Pinpoint the cell where the given text exists, returning its [x, y] midpoint coordinate. 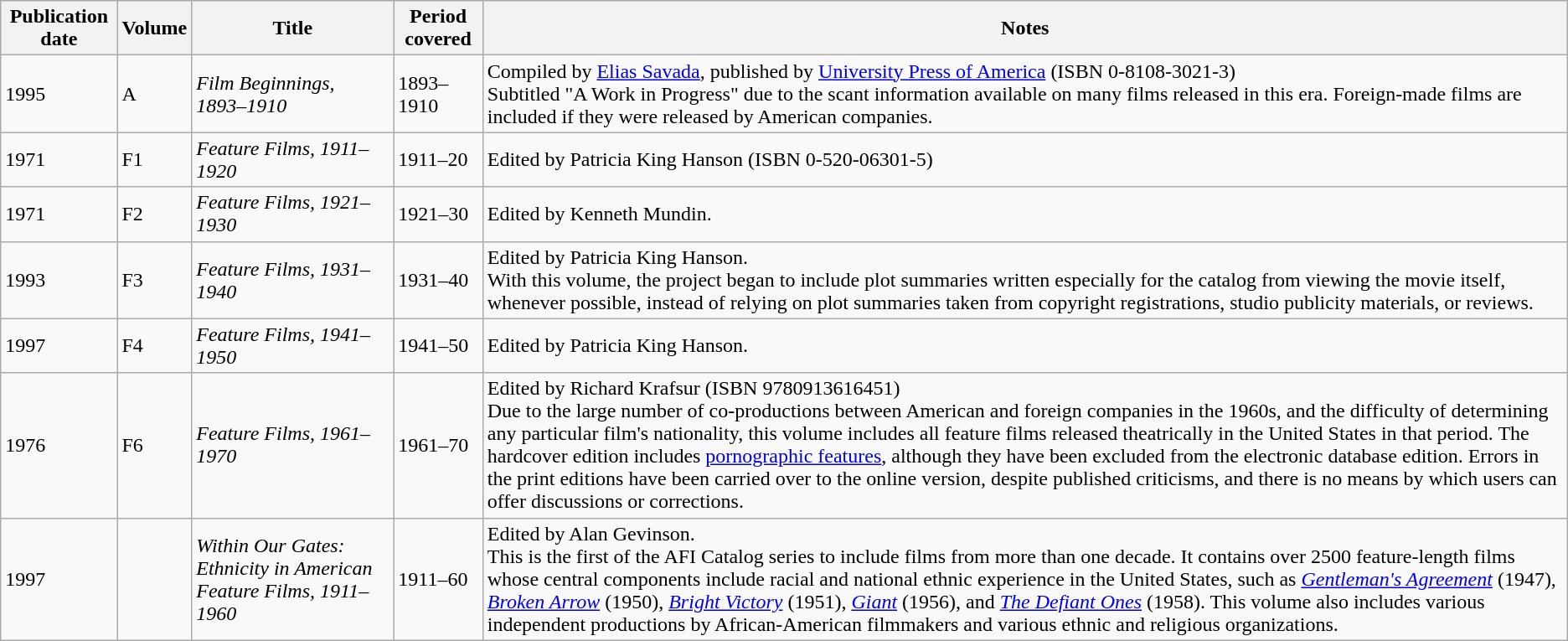
1911–60 [438, 579]
Within Our Gates: Ethnicity in American Feature Films, 1911–1960 [293, 579]
Feature Films, 1941–1950 [293, 345]
1941–50 [438, 345]
1893–1910 [438, 94]
F4 [154, 345]
Edited by Kenneth Mundin. [1025, 215]
Volume [154, 28]
F3 [154, 280]
1993 [59, 280]
Title [293, 28]
Feature Films, 1931–1940 [293, 280]
F6 [154, 446]
Notes [1025, 28]
1921–30 [438, 215]
1976 [59, 446]
Feature Films, 1921–1930 [293, 215]
1911–20 [438, 159]
F1 [154, 159]
Period covered [438, 28]
1931–40 [438, 280]
1961–70 [438, 446]
Edited by Patricia King Hanson (ISBN 0-520-06301-5) [1025, 159]
F2 [154, 215]
Edited by Patricia King Hanson. [1025, 345]
1995 [59, 94]
Publication date [59, 28]
Feature Films, 1961–1970 [293, 446]
A [154, 94]
Feature Films, 1911–1920 [293, 159]
Film Beginnings, 1893–1910 [293, 94]
